Return (X, Y) of the center of cell containing provided text 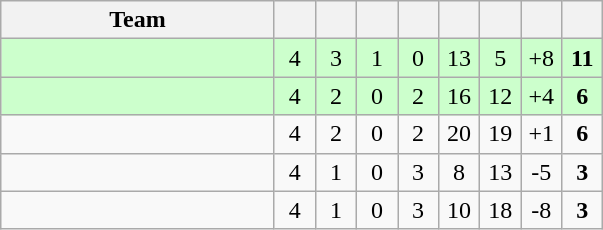
8 (460, 172)
-5 (542, 172)
11 (582, 58)
+8 (542, 58)
-8 (542, 210)
+1 (542, 134)
18 (500, 210)
20 (460, 134)
19 (500, 134)
+4 (542, 96)
16 (460, 96)
Team (138, 20)
12 (500, 96)
5 (500, 58)
10 (460, 210)
